Detect which cell encompasses the target text, then output its [X, Y] center coordinate. 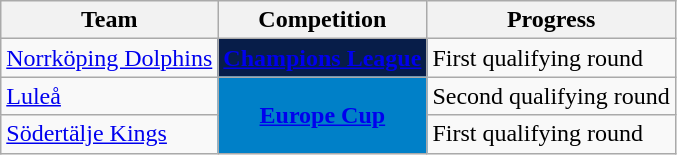
Competition [322, 20]
Norrköping Dolphins [110, 58]
Champions League [322, 58]
Second qualifying round [551, 96]
Progress [551, 20]
Södertälje Kings [110, 134]
Team [110, 20]
Europe Cup [322, 115]
Luleå [110, 96]
